Pinpoint the cell where the given text exists, returning its [X, Y] midpoint coordinate. 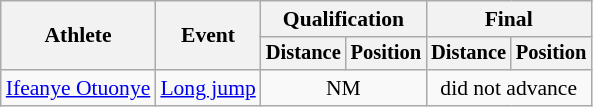
Qualification [344, 19]
Athlete [78, 36]
did not advance [508, 88]
NM [344, 88]
Ifeanye Otuonye [78, 88]
Event [208, 36]
Final [508, 19]
Long jump [208, 88]
